Scan for the cell matching the given text and deliver its [x, y] coordinate at center. 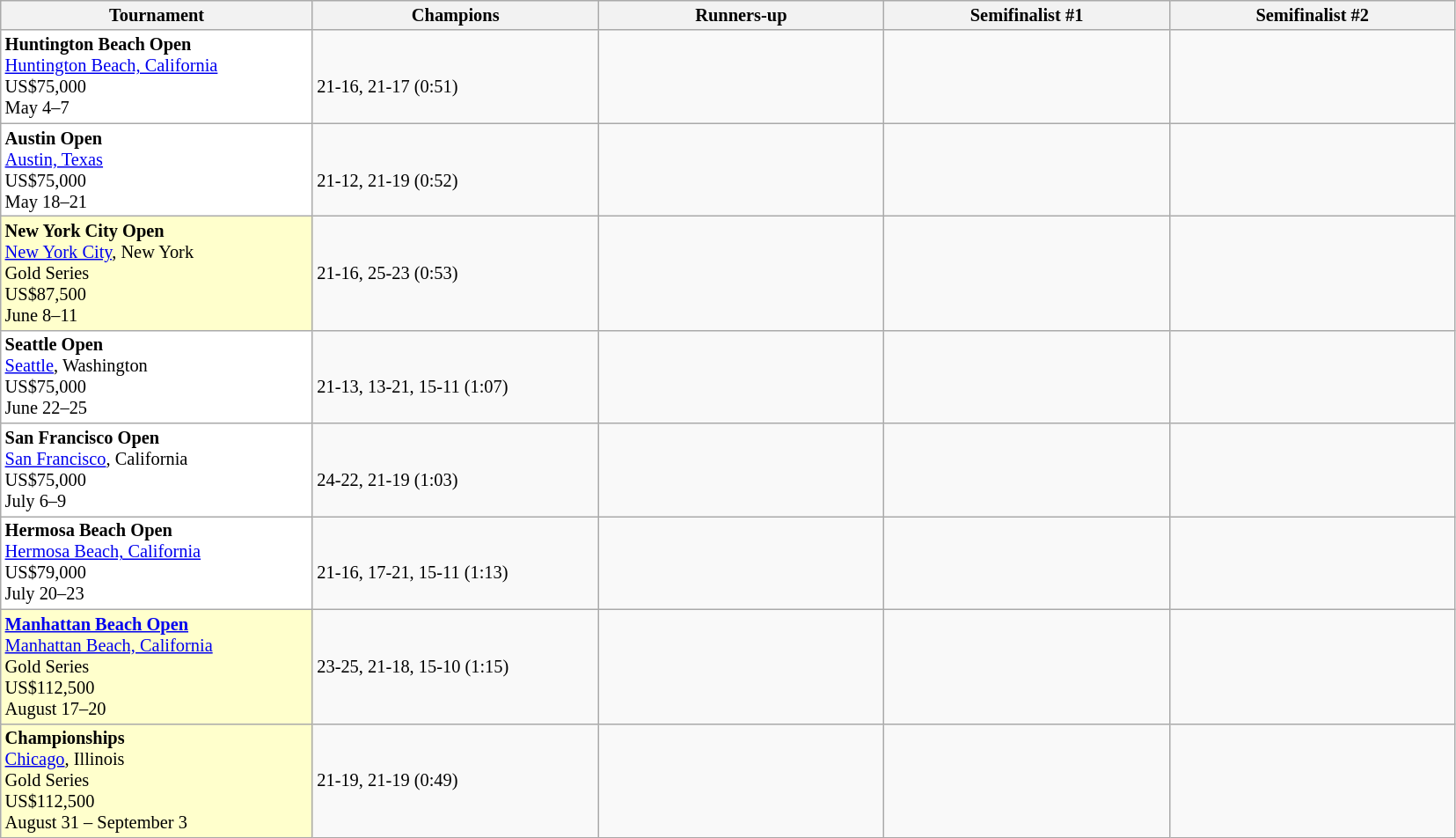
Champions [456, 15]
21-19, 21-19 (0:49) [456, 781]
Hermosa Beach OpenHermosa Beach, CaliforniaUS$79,000July 20–23 [157, 562]
San Francisco OpenSan Francisco, CaliforniaUS$75,000July 6–9 [157, 470]
Huntington Beach OpenHuntington Beach, CaliforniaUS$75,000May 4–7 [157, 77]
21-13, 13-21, 15-11 (1:07) [456, 377]
Austin OpenAustin, TexasUS$75,000May 18–21 [157, 170]
Semifinalist #2 [1313, 15]
Manhattan Beach OpenManhattan Beach, CaliforniaGold SeriesUS$112,500August 17–20 [157, 666]
Semifinalist #1 [1028, 15]
23-25, 21-18, 15-10 (1:15) [456, 666]
21-16, 25-23 (0:53) [456, 273]
Seattle OpenSeattle, WashingtonUS$75,000June 22–25 [157, 377]
Runners-up [741, 15]
24-22, 21-19 (1:03) [456, 470]
21-16, 21-17 (0:51) [456, 77]
ChampionshipsChicago, IllinoisGold SeriesUS$112,500August 31 – September 3 [157, 781]
New York City OpenNew York City, New YorkGold SeriesUS$87,500June 8–11 [157, 273]
Tournament [157, 15]
21-16, 17-21, 15-11 (1:13) [456, 562]
21-12, 21-19 (0:52) [456, 170]
